Return the (X, Y) coordinate for the center point of the cell that contains the specified text.  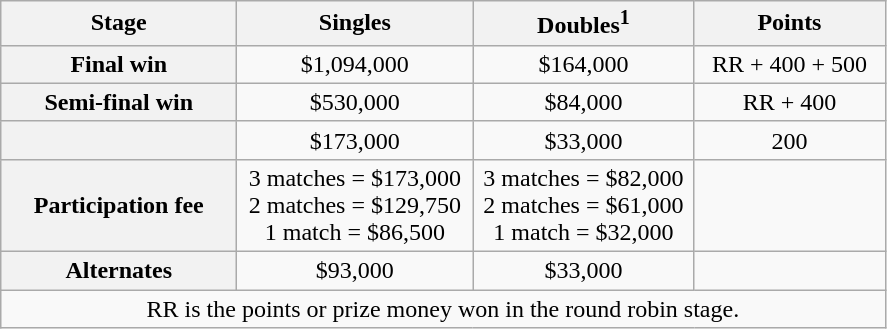
RR + 400 + 500 (790, 64)
Points (790, 24)
$93,000 (355, 271)
Final win (119, 64)
$84,000 (584, 102)
Participation fee (119, 205)
3 matches = $173,000 2 matches = $129,750 1 match = $86,500 (355, 205)
RR is the points or prize money won in the round robin stage. (443, 309)
Alternates (119, 271)
200 (790, 140)
Stage (119, 24)
$173,000 (355, 140)
$530,000 (355, 102)
Singles (355, 24)
3 matches = $82,000 2 matches = $61,000 1 match = $32,000 (584, 205)
Semi-final win (119, 102)
RR + 400 (790, 102)
$1,094,000 (355, 64)
Doubles1 (584, 24)
$164,000 (584, 64)
